For the text-containing cell, return its midpoint in [X, Y] coordinate format. 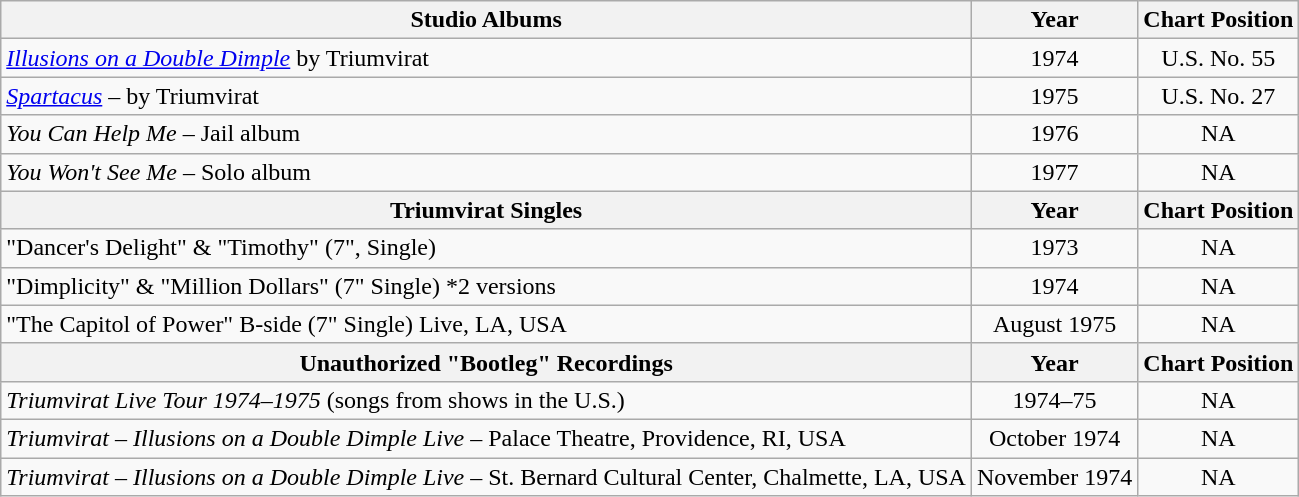
Spartacus – by Triumvirat [486, 96]
Triumvirat Singles [486, 210]
Studio Albums [486, 20]
Illusions on a Double Dimple by Triumvirat [486, 58]
1976 [1054, 134]
Triumvirat Live Tour 1974–1975 (songs from shows in the U.S.) [486, 400]
Unauthorized "Bootleg" Recordings [486, 362]
1977 [1054, 172]
October 1974 [1054, 438]
"The Capitol of Power" B-side (7" Single) Live, LA, USA [486, 324]
"Dancer's Delight" & "Timothy" (7", Single) [486, 248]
August 1975 [1054, 324]
You Won't See Me – Solo album [486, 172]
1973 [1054, 248]
Triumvirat – Illusions on a Double Dimple Live – St. Bernard Cultural Center, Chalmette, LA, USA [486, 477]
Triumvirat – Illusions on a Double Dimple Live – Palace Theatre, Providence, RI, USA [486, 438]
November 1974 [1054, 477]
"Dimplicity" & "Million Dollars" (7" Single) *2 versions [486, 286]
U.S. No. 27 [1218, 96]
1974–75 [1054, 400]
1975 [1054, 96]
U.S. No. 55 [1218, 58]
You Can Help Me – Jail album [486, 134]
